Capture the cell that displays the provided text and extract its (x, y) central coordinate. 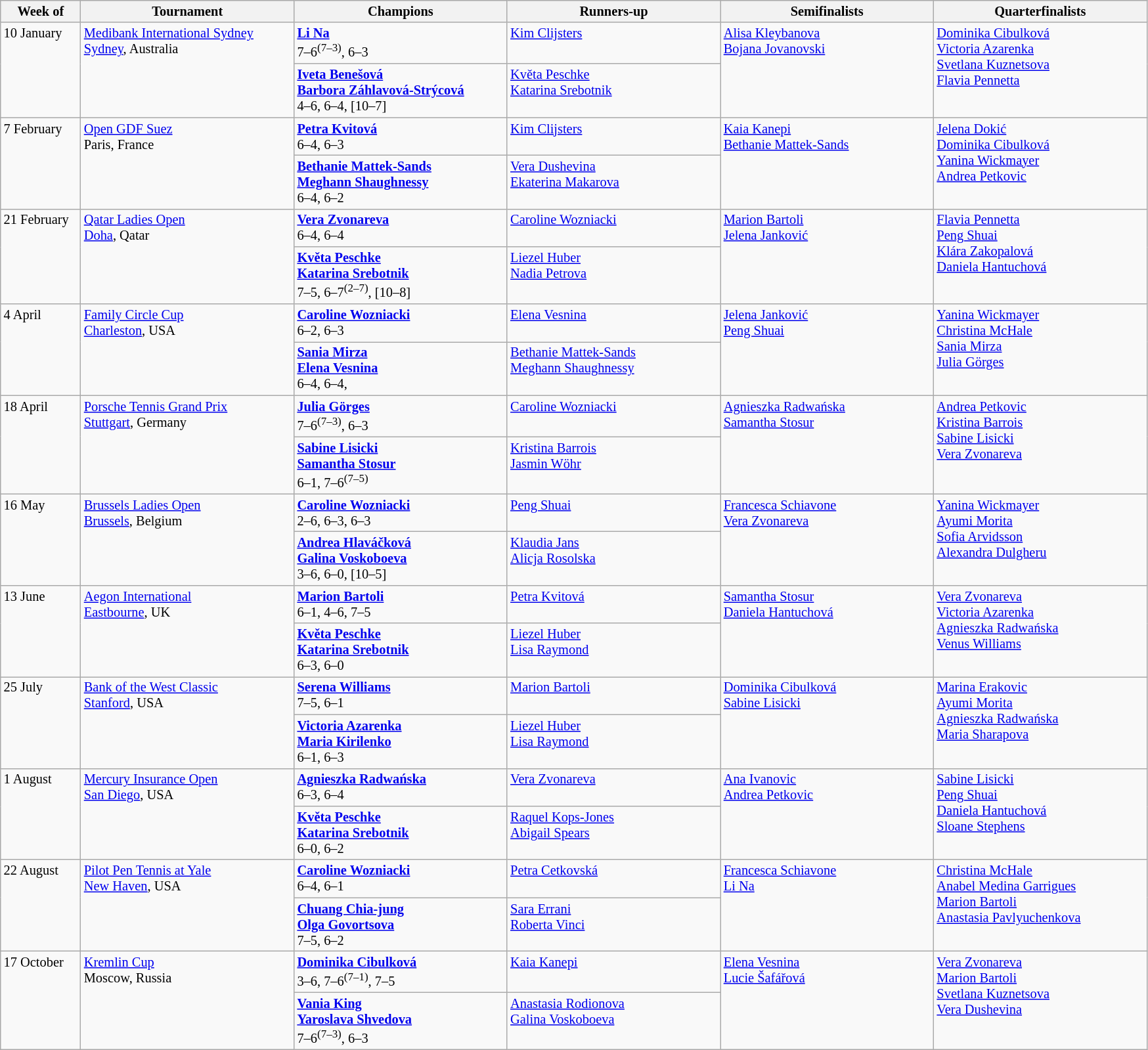
Květa Peschke Katarina Srebotnik7–5, 6–7(2–7), [10–8] (401, 276)
Marion Bartoli Jelena Janković (828, 256)
Julia Görges7–6(7–3), 6–3 (401, 416)
Kaia Kanepi (613, 972)
Family Circle CupCharleston, USA (188, 349)
Dominika Cibulková Sabine Lisicki (828, 722)
Semifinalists (828, 11)
Caroline Wozniacki6–4, 6–1 (401, 879)
Andrea Petkovic Kristina Barrois Sabine Lisicki Vera Zvonareva (1040, 445)
Victoria Azarenka Maria Kirilenko6–1, 6–3 (401, 741)
Sania Mirza Elena Vesnina6–4, 6–4, (401, 368)
10 January (41, 70)
Caroline Wozniacki6–2, 6–3 (401, 323)
Dominika Cibulková3–6, 7–6(7–1), 7–5 (401, 972)
Vera Dushevina Ekaterina Makarova (613, 182)
13 June (41, 630)
Caroline Wozniacki2–6, 6–3, 6–3 (401, 513)
Quarterfinalists (1040, 11)
Ana Ivanovic Andrea Petkovic (828, 814)
Kristina Barrois Jasmin Wöhr (613, 465)
Bank of the West Classic Stanford, USA (188, 722)
Yanina Wickmayer Ayumi Morita Sofia Arvidsson Alexandra Dulgheru (1040, 540)
25 July (41, 722)
Francesca Schiavone Vera Zvonareva (828, 540)
17 October (41, 1000)
Klaudia Jans Alicja Rosolska (613, 558)
Champions (401, 11)
Francesca Schiavone Li Na (828, 905)
Petra Cetkovská (613, 879)
1 August (41, 814)
Aegon International Eastbourne, UK (188, 630)
Marion Bartoli6–1, 4–6, 7–5 (401, 604)
Vera Zvonareva (613, 787)
Květa Peschke Katarina Srebotnik (613, 91)
Elena Vesnina (613, 323)
Petra Kvitová6–4, 6–3 (401, 137)
Vera Zvonareva Marion Bartoli Svetlana Kuznetsova Vera Dushevina (1040, 1000)
Agnieszka Radwańska6–3, 6–4 (401, 787)
Pilot Pen Tennis at Yale New Haven, USA (188, 905)
Porsche Tennis Grand Prix Stuttgart, Germany (188, 445)
Jelena Dokić Dominika Cibulková Yanina Wickmayer Andrea Petkovic (1040, 163)
Anastasia Rodionova Galina Voskoboeva (613, 1020)
Iveta Benešová Barbora Záhlavová-Strýcová4–6, 6–4, [10–7] (401, 91)
Tournament (188, 11)
Christina McHale Anabel Medina Garrigues Marion Bartoli Anastasia Pavlyuchenkova (1040, 905)
Vera Zvonareva6–4, 6–4 (401, 228)
Raquel Kops-Jones Abigail Spears (613, 833)
Medibank International Sydney Sydney, Australia (188, 70)
Andrea Hlaváčková Galina Voskoboeva3–6, 6–0, [10–5] (401, 558)
Bethanie Mattek-Sands Meghann Shaughnessy (613, 368)
21 February (41, 256)
4 April (41, 349)
Open GDF Suez Paris, France (188, 163)
18 April (41, 445)
Week of (41, 11)
Samantha Stosur Daniela Hantuchová (828, 630)
Petra Kvitová (613, 604)
Marina Erakovic Ayumi Morita Agnieszka Radwańska Maria Sharapova (1040, 722)
Květa Peschke Katarina Srebotnik6–3, 6–0 (401, 650)
Sara Errani Roberta Vinci (613, 925)
Kremlin Cup Moscow, Russia (188, 1000)
22 August (41, 905)
Mercury Insurance Open San Diego, USA (188, 814)
Peng Shuai (613, 513)
Alisa Kleybanova Bojana Jovanovski (828, 70)
Liezel Huber Nadia Petrova (613, 276)
Vania King Yaroslava Shvedova7–6(7–3), 6–3 (401, 1020)
16 May (41, 540)
Dominika Cibulková Victoria Azarenka Svetlana Kuznetsova Flavia Pennetta (1040, 70)
Marion Bartoli (613, 695)
Květa Peschke Katarina Srebotnik6–0, 6–2 (401, 833)
Yanina Wickmayer Christina McHale Sania Mirza Julia Görges (1040, 349)
Qatar Ladies Open Doha, Qatar (188, 256)
Elena Vesnina Lucie Šafářová (828, 1000)
Vera Zvonareva Victoria Azarenka Agnieszka Radwańska Venus Williams (1040, 630)
Brussels Ladies Open Brussels, Belgium (188, 540)
Runners-up (613, 11)
Sabine Lisicki Peng Shuai Daniela Hantuchová Sloane Stephens (1040, 814)
Serena Williams7–5, 6–1 (401, 695)
Agnieszka Radwańska Samantha Stosur (828, 445)
Sabine Lisicki Samantha Stosur6–1, 7–6(7–5) (401, 465)
Bethanie Mattek-Sands Meghann Shaughnessy6–4, 6–2 (401, 182)
Chuang Chia-jung Olga Govortsova7–5, 6–2 (401, 925)
Flavia Pennetta Peng Shuai Klára Zakopalová Daniela Hantuchová (1040, 256)
7 February (41, 163)
Jelena Janković Peng Shuai (828, 349)
Li Na7–6(7–3), 6–3 (401, 43)
Kaia Kanepi Bethanie Mattek-Sands (828, 163)
